Return the (X, Y) coordinate for the center point of the cell that contains the specified text.  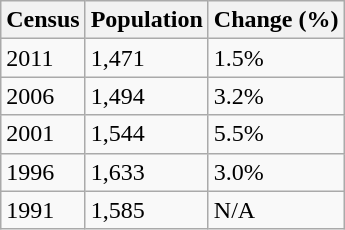
Census (43, 20)
1,471 (146, 58)
1,633 (146, 172)
Population (146, 20)
1,494 (146, 96)
2011 (43, 58)
1,544 (146, 134)
2006 (43, 96)
5.5% (276, 134)
1991 (43, 210)
1.5% (276, 58)
N/A (276, 210)
1,585 (146, 210)
Change (%) (276, 20)
3.0% (276, 172)
1996 (43, 172)
2001 (43, 134)
3.2% (276, 96)
